Scan for the cell matching the given text and deliver its (X, Y) coordinate at center. 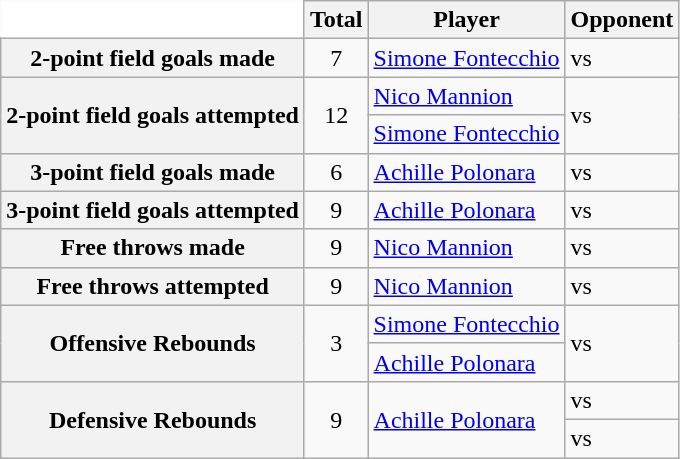
12 (336, 115)
Free throws made (153, 248)
Free throws attempted (153, 286)
Player (466, 20)
2-point field goals made (153, 58)
Defensive Rebounds (153, 419)
2-point field goals attempted (153, 115)
Offensive Rebounds (153, 343)
6 (336, 172)
3-point field goals attempted (153, 210)
3 (336, 343)
Opponent (622, 20)
Total (336, 20)
3-point field goals made (153, 172)
7 (336, 58)
